Search for the cell housing the specified text and yield its (X, Y) center coordinate. 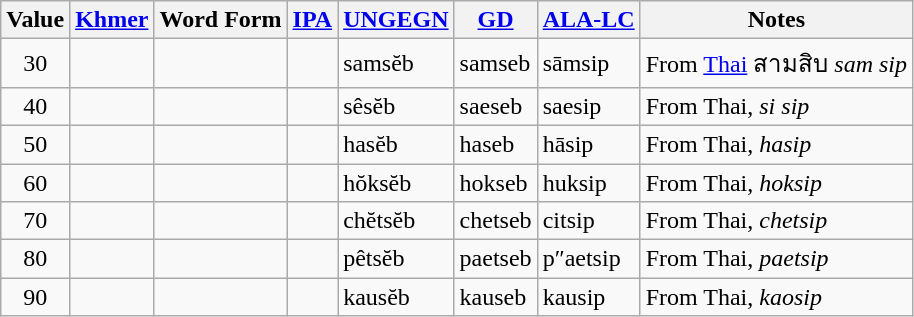
ALA-LC (588, 20)
From Thai สามสิบ sam sip (776, 64)
hasĕb (396, 144)
GD (496, 20)
80 (36, 259)
From Thai, paetsip (776, 259)
hŏksĕb (396, 183)
hāsip (588, 144)
huksip (588, 183)
sāmsip (588, 64)
50 (36, 144)
40 (36, 106)
kausip (588, 297)
Value (36, 20)
From Thai, kaosip (776, 297)
kauseb (496, 297)
hokseb (496, 183)
pêtsĕb (396, 259)
70 (36, 221)
From Thai, si sip (776, 106)
samsĕb (396, 64)
p″aetsip (588, 259)
From Thai, chetsip (776, 221)
sêsĕb (396, 106)
haseb (496, 144)
UNGEGN (396, 20)
kausĕb (396, 297)
chetseb (496, 221)
30 (36, 64)
90 (36, 297)
paetseb (496, 259)
IPA (312, 20)
chĕtsĕb (396, 221)
citsip (588, 221)
saeseb (496, 106)
Notes (776, 20)
From Thai, hoksip (776, 183)
samseb (496, 64)
60 (36, 183)
Khmer (112, 20)
Word Form (220, 20)
From Thai, hasip (776, 144)
saesip (588, 106)
